For the text-containing cell, return its midpoint in (x, y) coordinate format. 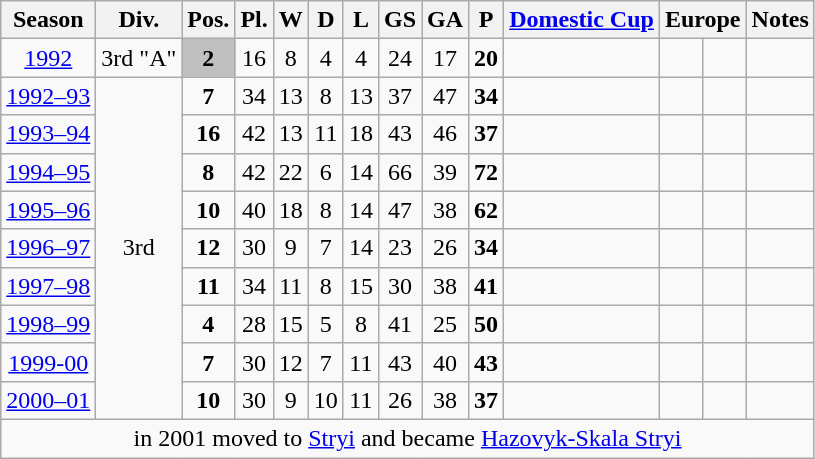
46 (446, 134)
23 (400, 248)
Europe (702, 20)
2000–01 (48, 400)
Pl. (254, 20)
in 2001 moved to Stryi and became Hazovyk-Skala Stryi (408, 438)
1999-00 (48, 362)
3rd (139, 248)
6 (326, 172)
72 (486, 172)
1998–99 (48, 324)
W (290, 20)
2 (208, 58)
Pos. (208, 20)
66 (400, 172)
1992 (48, 58)
L (360, 20)
17 (446, 58)
5 (326, 324)
25 (446, 324)
D (326, 20)
Season (48, 20)
1993–94 (48, 134)
39 (446, 172)
Notes (780, 20)
28 (254, 324)
1994–95 (48, 172)
22 (290, 172)
3rd "A" (139, 58)
GS (400, 20)
Div. (139, 20)
P (486, 20)
1996–97 (48, 248)
50 (486, 324)
1997–98 (48, 286)
1995–96 (48, 210)
GA (446, 20)
20 (486, 58)
Domestic Cup (582, 20)
24 (400, 58)
1992–93 (48, 96)
62 (486, 210)
